Return the [x, y] coordinate for the center point of the cell that contains the specified text.  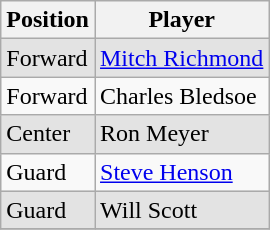
Position [48, 20]
Charles Bledsoe [181, 96]
Mitch Richmond [181, 58]
Center [48, 134]
Will Scott [181, 210]
Steve Henson [181, 172]
Ron Meyer [181, 134]
Player [181, 20]
